Scan for the cell matching the given text and deliver its [x, y] coordinate at center. 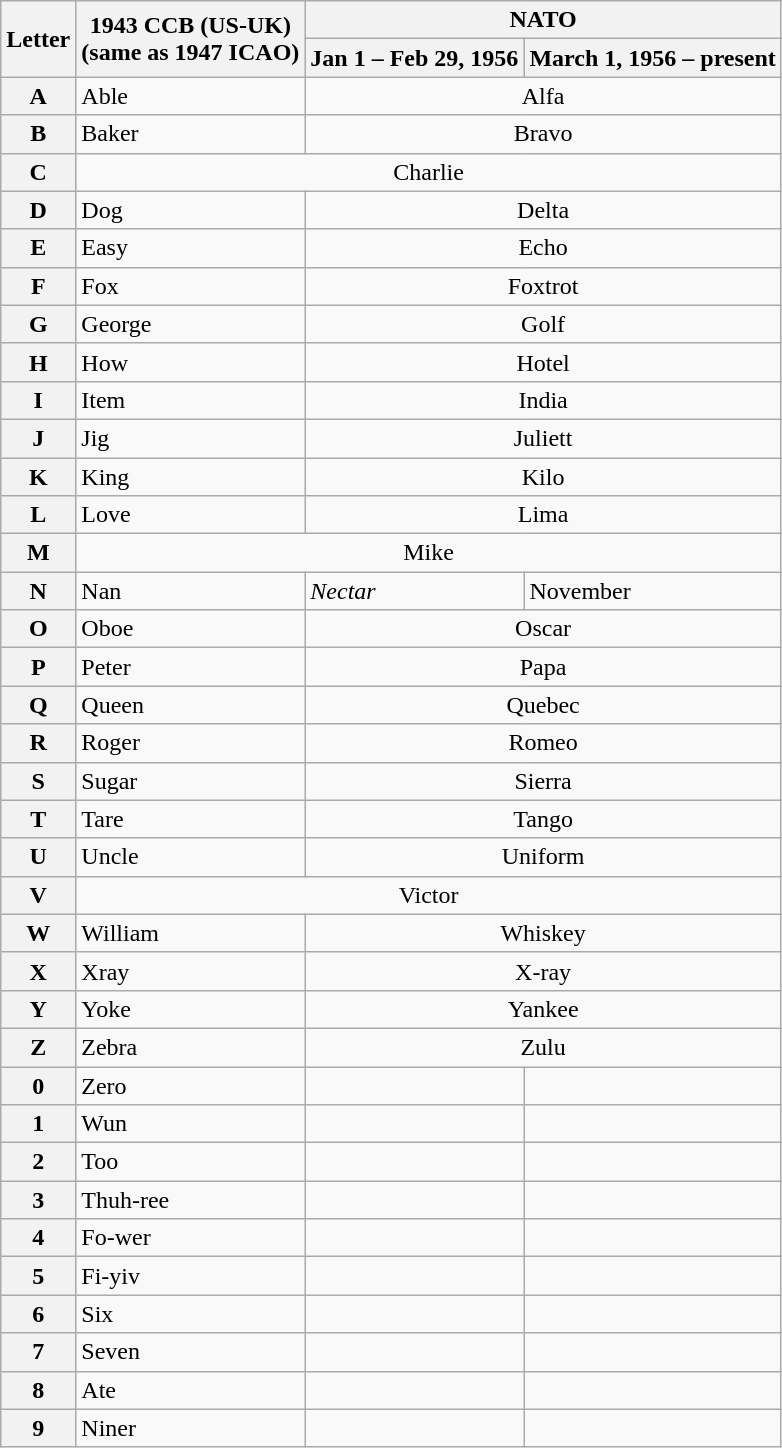
Love [190, 515]
V [38, 895]
7 [38, 1352]
E [38, 248]
C [38, 172]
Zero [190, 1085]
G [38, 324]
Bravo [544, 134]
Item [190, 400]
Fox [190, 286]
3 [38, 1200]
Dog [190, 210]
Hotel [544, 362]
O [38, 629]
X [38, 971]
2 [38, 1162]
Golf [544, 324]
S [38, 781]
Alfa [544, 96]
Zulu [544, 1047]
Sugar [190, 781]
F [38, 286]
D [38, 210]
Jig [190, 438]
India [544, 400]
Uncle [190, 857]
P [38, 667]
8 [38, 1390]
Oscar [544, 629]
1 [38, 1124]
William [190, 933]
Ate [190, 1390]
6 [38, 1314]
0 [38, 1085]
George [190, 324]
Sierra [544, 781]
M [38, 553]
Victor [429, 895]
NATO [544, 20]
Foxtrot [544, 286]
Zebra [190, 1047]
W [38, 933]
Too [190, 1162]
Fi-yiv [190, 1276]
Oboe [190, 629]
J [38, 438]
Easy [190, 248]
Peter [190, 667]
Yoke [190, 1009]
Quebec [544, 705]
How [190, 362]
K [38, 477]
5 [38, 1276]
Whiskey [544, 933]
Queen [190, 705]
N [38, 591]
Tango [544, 819]
Able [190, 96]
1943 CCB (US-UK)(same as 1947 ICAO) [190, 39]
4 [38, 1238]
Kilo [544, 477]
March 1, 1956 – present [652, 58]
Niner [190, 1428]
Wun [190, 1124]
Romeo [544, 743]
Xray [190, 971]
Lima [544, 515]
November [652, 591]
Echo [544, 248]
R [38, 743]
Mike [429, 553]
Thuh-ree [190, 1200]
Y [38, 1009]
Charlie [429, 172]
Yankee [544, 1009]
Nan [190, 591]
U [38, 857]
King [190, 477]
B [38, 134]
Six [190, 1314]
Q [38, 705]
Jan 1 – Feb 29, 1956 [414, 58]
A [38, 96]
T [38, 819]
Delta [544, 210]
Roger [190, 743]
Letter [38, 39]
Seven [190, 1352]
L [38, 515]
9 [38, 1428]
Tare [190, 819]
Baker [190, 134]
Z [38, 1047]
Nectar [414, 591]
Fo-wer [190, 1238]
Juliett [544, 438]
Papa [544, 667]
Uniform [544, 857]
H [38, 362]
X-ray [544, 971]
I [38, 400]
